Output the (x, y) coordinate of the center of the cell containing the given text.  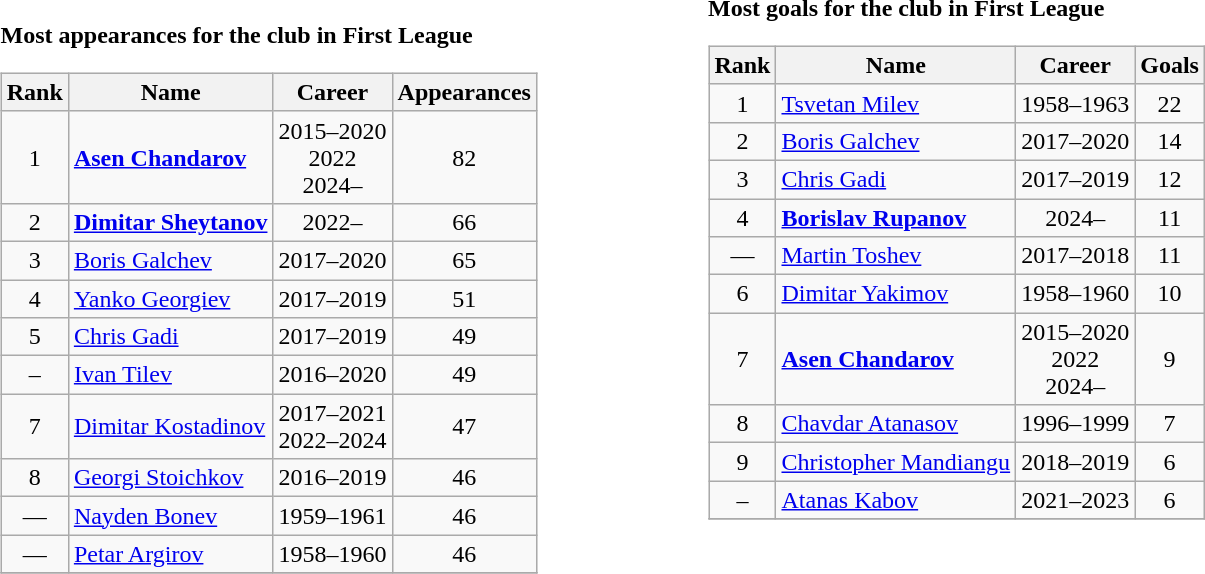
2016–2019 (332, 478)
2022– (332, 222)
Dimitar Yakimov (896, 294)
66 (464, 222)
2024– (1076, 217)
1959–1961 (332, 516)
Borislav Rupanov (896, 217)
14 (1170, 141)
Dimitar Kostadinov (170, 426)
1958–1963 (1076, 103)
2018–2019 (1076, 462)
51 (464, 299)
Ivan Tilev (170, 375)
Christopher Mandiangu (896, 462)
Yanko Georgiev (170, 299)
22 (1170, 103)
Georgi Stoichkov (170, 478)
Petar Argirov (170, 554)
1996–1999 (1076, 424)
65 (464, 260)
Nayden Bonev (170, 516)
82 (464, 157)
Atanas Kabov (896, 500)
Tsvetan Milev (896, 103)
Goals (1170, 65)
Dimitar Sheytanov (170, 222)
Martin Toshev (896, 256)
10 (1170, 294)
Chavdar Atanasov (896, 424)
2017–20212022–2024 (332, 426)
2021–2023 (1076, 500)
47 (464, 426)
5 (34, 337)
2017–2018 (1076, 256)
2016–2020 (332, 375)
12 (1170, 179)
Appearances (464, 92)
